Search for the cell housing the specified text and yield its [x, y] center coordinate. 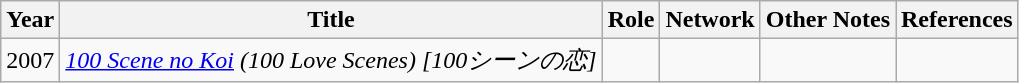
Title [331, 20]
Year [30, 20]
2007 [30, 60]
Other Notes [828, 20]
100 Scene no Koi (100 Love Scenes) [100シーンの恋] [331, 60]
Network [710, 20]
References [958, 20]
Role [631, 20]
